Detect which cell encompasses the target text, then output its [X, Y] center coordinate. 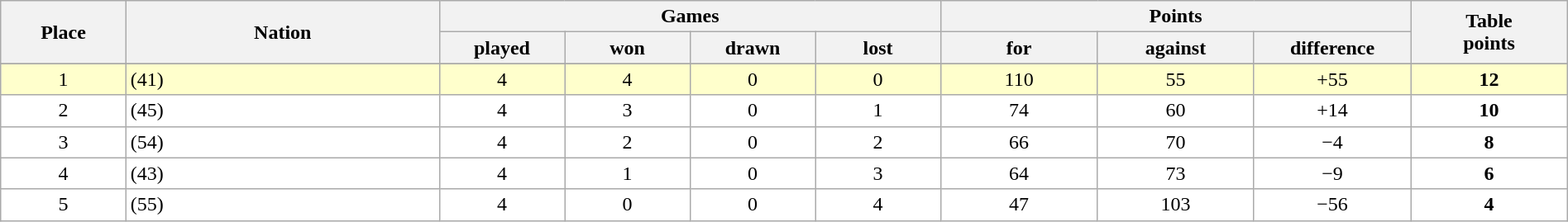
74 [1019, 111]
47 [1019, 205]
Tablepoints [1489, 32]
−9 [1331, 173]
73 [1176, 173]
5 [64, 205]
103 [1176, 205]
10 [1489, 111]
−56 [1331, 205]
Place [64, 32]
64 [1019, 173]
(54) [283, 142]
+14 [1331, 111]
lost [878, 48]
Points [1175, 17]
60 [1176, 111]
55 [1176, 79]
−4 [1331, 142]
against [1176, 48]
(55) [283, 205]
(45) [283, 111]
difference [1331, 48]
won [628, 48]
6 [1489, 173]
+55 [1331, 79]
(43) [283, 173]
Nation [283, 32]
12 [1489, 79]
8 [1489, 142]
110 [1019, 79]
Games [690, 17]
(41) [283, 79]
66 [1019, 142]
70 [1176, 142]
for [1019, 48]
played [502, 48]
drawn [753, 48]
